Return [X, Y] of the center of cell containing provided text 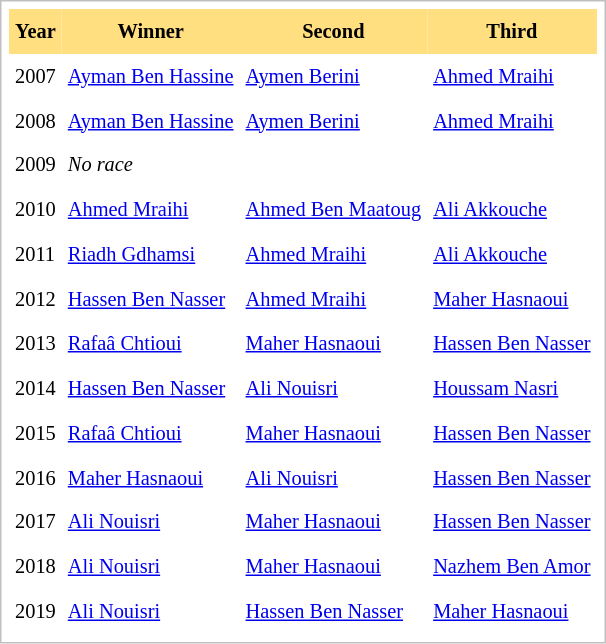
2012 [36, 300]
2015 [36, 434]
Nazhem Ben Amor [512, 566]
Year [36, 32]
Winner [151, 32]
2014 [36, 388]
2017 [36, 522]
2019 [36, 612]
2013 [36, 344]
No race [151, 166]
2009 [36, 166]
2016 [36, 478]
2008 [36, 120]
2018 [36, 566]
2007 [36, 76]
Ahmed Ben Maatoug [334, 210]
Second [334, 32]
2011 [36, 254]
2010 [36, 210]
Riadh Gdhamsi [151, 254]
Houssam Nasri [512, 388]
Third [512, 32]
